Pinpoint the cell where the given text exists, returning its (X, Y) midpoint coordinate. 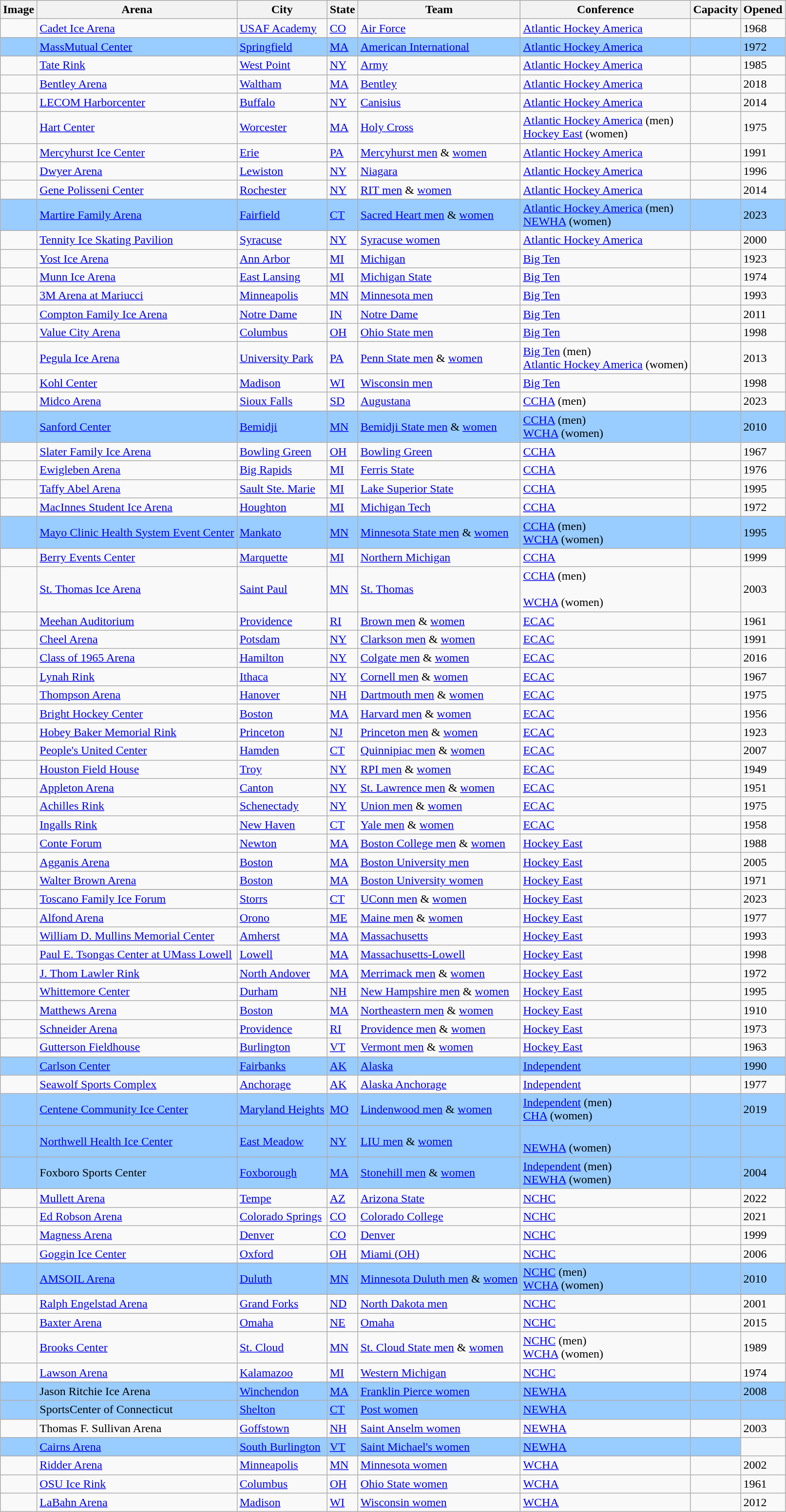
AMSOIL Arena (137, 1279)
Maine men & women (439, 917)
Pegula Ice Arena (137, 358)
Thomas F. Sullivan Arena (137, 1428)
1910 (763, 1010)
Dwyer Arena (137, 171)
2019 (763, 1110)
Canisius (439, 102)
Capacity (715, 10)
1988 (763, 843)
Buffalo (282, 102)
MassMutual Center (137, 47)
3M Arena at Mariucci (137, 296)
Lake Superior State (439, 489)
Thompson Arena (137, 695)
Western Michigan (439, 1373)
Toscano Family Ice Forum (137, 899)
LIU men & women (439, 1141)
1971 (763, 880)
Augustana (439, 401)
Massachusetts-Lowell (439, 955)
Goggin Ice Center (137, 1253)
Bemidji State men & women (439, 427)
Amherst (282, 936)
Saint Paul (282, 589)
Taffy Abel Arena (137, 489)
Orono (282, 917)
Seawolf Sports Complex (137, 1084)
Stonehill men & women (439, 1173)
Value City Arena (137, 333)
Maryland Heights (282, 1110)
Brown men & women (439, 621)
Atlantic Hockey America (men)Hockey East (women) (605, 128)
Gene Polisseni Center (137, 189)
West Point (282, 65)
Providence men & women (439, 1029)
Lawson Arena (137, 1373)
LECOM Harborcenter (137, 102)
2013 (763, 358)
Munn Ice Arena (137, 277)
Mercyhurst men & women (439, 152)
People's United Center (137, 751)
Gutterson Fieldhouse (137, 1047)
Mercyhurst Ice Center (137, 152)
St. Cloud (282, 1347)
Lynah Rink (137, 677)
2008 (763, 1391)
Ridder Arena (137, 1465)
Waltham (282, 84)
Big Rapids (282, 470)
Hamilton (282, 658)
St. Thomas (439, 589)
2021 (763, 1216)
SD (342, 401)
Jason Ritchie Ice Arena (137, 1391)
1973 (763, 1029)
Appleton Arena (137, 788)
Ithaca (282, 677)
New Hampshire men & women (439, 992)
Atlantic Hockey America (men) NEWHA (women) (605, 214)
Holy Cross (439, 128)
NJ (342, 732)
Bentley (439, 84)
Marquette (282, 557)
J. Thom Lawler Rink (137, 973)
2007 (763, 751)
2005 (763, 862)
1985 (763, 65)
Tennity Ice Skating Pavilion (137, 240)
Ann Arbor (282, 259)
Northern Michigan (439, 557)
Northeastern men & women (439, 1010)
Syracuse (282, 240)
Arena (137, 10)
Quinnipiac men & women (439, 751)
Cheel Arena (137, 640)
Minnesota men (439, 296)
William D. Mullins Memorial Center (137, 936)
IN (342, 314)
Alfond Arena (137, 917)
Schenectady (282, 806)
St. Lawrence men & women (439, 788)
Independent (men)CHA (women) (605, 1110)
Wisconsin women (439, 1502)
East Lansing (282, 277)
Yost Ice Arena (137, 259)
Achilles Rink (137, 806)
Ohio State men (439, 333)
Shelton (282, 1410)
Magness Arena (137, 1235)
Class of 1965 Arena (137, 658)
East Meadow (282, 1141)
Boston University women (439, 880)
Clarkson men & women (439, 640)
OSU Ice Rink (137, 1484)
Hamden (282, 751)
LaBahn Arena (137, 1502)
Minnesota Duluth men & women (439, 1279)
Vermont men & women (439, 1047)
Schneider Arena (137, 1029)
Sacred Heart men & women (439, 214)
2016 (763, 658)
Mayo Clinic Health System Event Center (137, 532)
Alaska Anchorage (439, 1084)
North Dakota men (439, 1304)
American International (439, 47)
Foxboro Sports Center (137, 1173)
2012 (763, 1502)
Ed Robson Arena (137, 1216)
Rochester (282, 189)
Troy (282, 769)
University Park (282, 358)
Lindenwood men & women (439, 1110)
Conte Forum (137, 843)
Union men & women (439, 806)
Merrimack men & women (439, 973)
Kohl Center (137, 383)
Saint Anselm women (439, 1428)
Ewigleben Arena (137, 470)
Independent (men)NEWHA (women) (605, 1173)
Penn State men & women (439, 358)
Fairfield (282, 214)
Opened (763, 10)
Springfield (282, 47)
Erie (282, 152)
2015 (763, 1323)
Anchorage (282, 1084)
Brooks Center (137, 1347)
Lowell (282, 955)
Wisconsin men (439, 383)
Newton (282, 843)
Mankato (282, 532)
Durham (282, 992)
NE (342, 1323)
Minnesota women (439, 1465)
1968 (763, 28)
Oxford (282, 1253)
ND (342, 1304)
2004 (763, 1173)
1958 (763, 825)
2000 (763, 240)
Goffstown (282, 1428)
1951 (763, 788)
Ralph Engelstad Arena (137, 1304)
Carlson Center (137, 1066)
Cornell men & women (439, 677)
Houston Field House (137, 769)
RPI men & women (439, 769)
Lewiston (282, 171)
2001 (763, 1304)
1956 (763, 714)
1949 (763, 769)
South Burlington (282, 1447)
AZ (342, 1198)
Mullett Arena (137, 1198)
MacInnes Student Ice Arena (137, 507)
Sault Ste. Marie (282, 489)
Colorado Springs (282, 1216)
Martire Family Arena (137, 214)
New Haven (282, 825)
Colgate men & women (439, 658)
1996 (763, 171)
Agganis Arena (137, 862)
Alaska (439, 1066)
Walter Brown Arena (137, 880)
Yale men & women (439, 825)
Michigan (439, 259)
Hart Center (137, 128)
Image (19, 10)
CCHA (men) (605, 401)
Harvard men & women (439, 714)
Massachusetts (439, 936)
Duluth (282, 1279)
Storrs (282, 899)
1963 (763, 1047)
MO (342, 1110)
Air Force (439, 28)
Boston College men & women (439, 843)
2006 (763, 1253)
UConn men & women (439, 899)
SportsCenter of Connecticut (137, 1410)
Compton Family Ice Arena (137, 314)
Michigan State (439, 277)
Franklin Pierce women (439, 1391)
Foxborough (282, 1173)
Arizona State (439, 1198)
Sioux Falls (282, 401)
Baxter Arena (137, 1323)
Dartmouth men & women (439, 695)
Hanover (282, 695)
Army (439, 65)
Centene Community Ice Center (137, 1110)
Colorado College (439, 1216)
State (342, 10)
2011 (763, 314)
Potsdam (282, 640)
Berry Events Center (137, 557)
USAF Academy (282, 28)
Ingalls Rink (137, 825)
Worcester (282, 128)
Syracuse women (439, 240)
Miami (OH) (439, 1253)
Sanford Center (137, 427)
Cairns Arena (137, 1447)
Canton (282, 788)
Midco Arena (137, 401)
Princeton (282, 732)
2002 (763, 1465)
Ohio State women (439, 1484)
Kalamazoo (282, 1373)
Princeton men & women (439, 732)
Fairbanks (282, 1066)
1990 (763, 1066)
Winchendon (282, 1391)
St. Cloud State men & women (439, 1347)
Saint Michael's women (439, 1447)
Northwell Health Ice Center (137, 1141)
Whittemore Center (137, 992)
ME (342, 917)
NEWHA (women) (605, 1141)
Hobey Baker Memorial Rink (137, 732)
Meehan Auditorium (137, 621)
Conference (605, 10)
St. Thomas Ice Arena (137, 589)
Minnesota State men & women (439, 532)
Bright Hockey Center (137, 714)
Niagara (439, 171)
City (282, 10)
Burlington (282, 1047)
2018 (763, 84)
Ferris State (439, 470)
Team (439, 10)
1989 (763, 1347)
Cadet Ice Arena (137, 28)
Slater Family Ice Arena (137, 452)
Tate Rink (137, 65)
2022 (763, 1198)
Tempe (282, 1198)
RIT men & women (439, 189)
Bentley Arena (137, 84)
Grand Forks (282, 1304)
Boston University men (439, 862)
Bemidji (282, 427)
Paul E. Tsongas Center at UMass Lowell (137, 955)
1976 (763, 470)
Houghton (282, 507)
Matthews Arena (137, 1010)
Michigan Tech (439, 507)
Post women (439, 1410)
Big Ten (men)Atlantic Hockey America (women) (605, 358)
North Andover (282, 973)
